Pinpoint the cell where the given text exists, returning its [X, Y] midpoint coordinate. 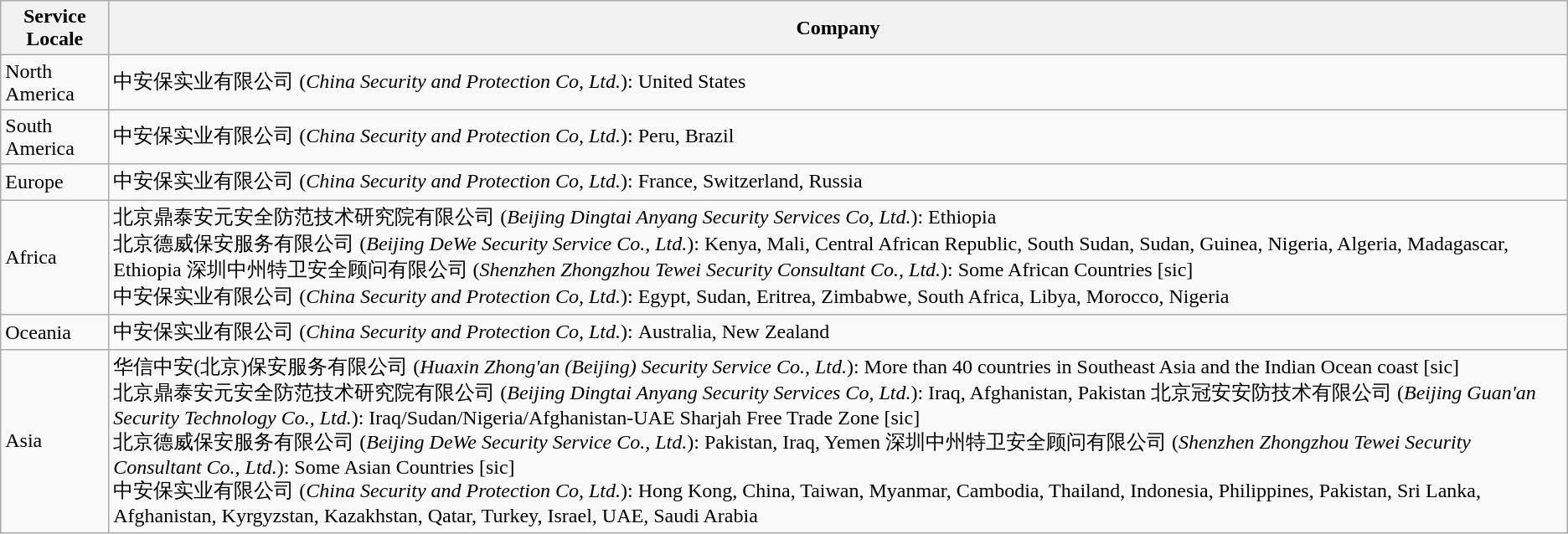
中安保实业有限公司 (China Security and Protection Co, Ltd.): Australia, New Zealand [838, 333]
中安保实业有限公司 (China Security and Protection Co, Ltd.): France, Switzerland, Russia [838, 182]
Service Locale [55, 28]
Company [838, 28]
Europe [55, 182]
South America [55, 137]
Africa [55, 256]
North America [55, 82]
Asia [55, 441]
中安保实业有限公司 (China Security and Protection Co, Ltd.): Peru, Brazil [838, 137]
中安保实业有限公司 (China Security and Protection Co, Ltd.): United States [838, 82]
Oceania [55, 333]
